Find where the given text appears and provide that cell's center as (x, y) coordinate. 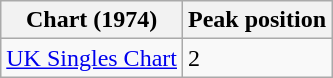
2 (256, 58)
Chart (1974) (92, 20)
UK Singles Chart (92, 58)
Peak position (256, 20)
